From the cell containing the given text, extract its center point as (x, y) coordinate. 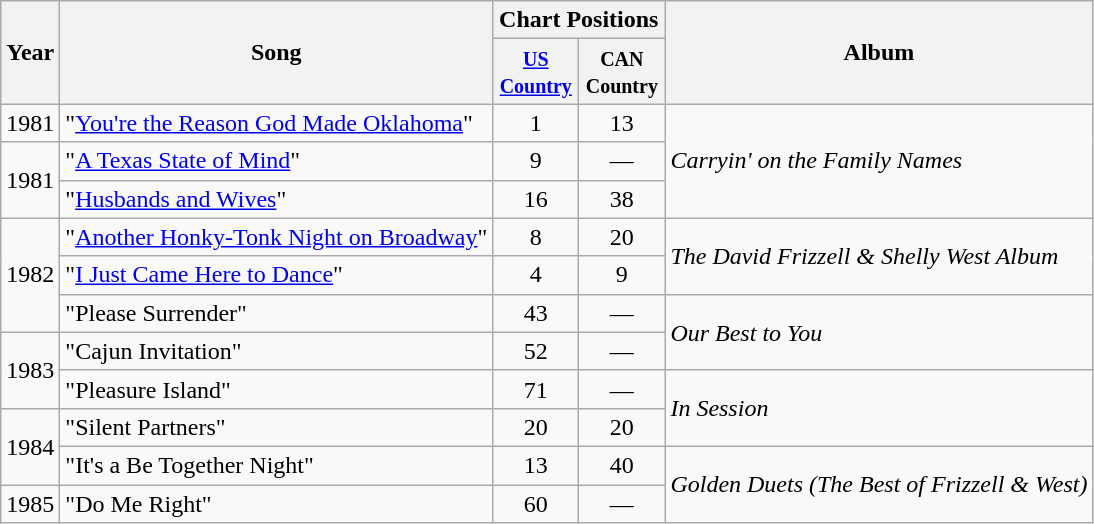
Song (276, 52)
Golden Duets (The Best of Frizzell & West) (879, 484)
8 (536, 237)
Year (30, 52)
"Please Surrender" (276, 313)
"Cajun Invitation" (276, 351)
71 (536, 389)
CAN Country (622, 72)
Our Best to You (879, 332)
"Silent Partners" (276, 427)
60 (536, 503)
1985 (30, 503)
Album (879, 52)
"Pleasure Island" (276, 389)
Chart Positions (579, 20)
1982 (30, 275)
"You're the Reason God Made Oklahoma" (276, 123)
Carryin' on the Family Names (879, 161)
1 (536, 123)
US Country (536, 72)
"I Just Came Here to Dance" (276, 275)
1984 (30, 446)
16 (536, 199)
In Session (879, 408)
4 (536, 275)
"It's a Be Together Night" (276, 465)
"Do Me Right" (276, 503)
40 (622, 465)
1983 (30, 370)
"Another Honky-Tonk Night on Broadway" (276, 237)
52 (536, 351)
43 (536, 313)
38 (622, 199)
"Husbands and Wives" (276, 199)
The David Frizzell & Shelly West Album (879, 256)
"A Texas State of Mind" (276, 161)
